Search for the cell housing the specified text and yield its (x, y) center coordinate. 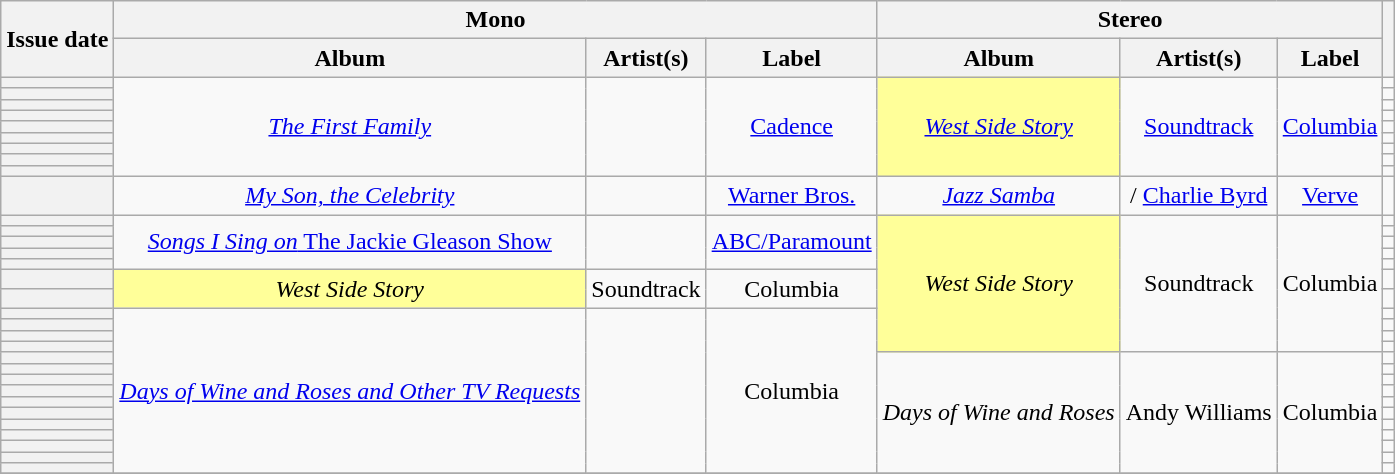
Days of Wine and Roses (998, 413)
My Son, the Celebrity (350, 195)
/ Charlie Byrd (1198, 195)
Issue date (58, 39)
Mono (496, 20)
Songs I Sing on The Jackie Gleason Show (350, 242)
The First Family (350, 127)
ABC/Paramount (792, 242)
Verve (1330, 195)
Cadence (792, 127)
Days of Wine and Roses and Other TV Requests (350, 391)
Jazz Samba (998, 195)
Warner Bros. (792, 195)
Andy Williams (1198, 413)
Stereo (1130, 20)
